Output the (X, Y) coordinate of the center of the cell containing the given text.  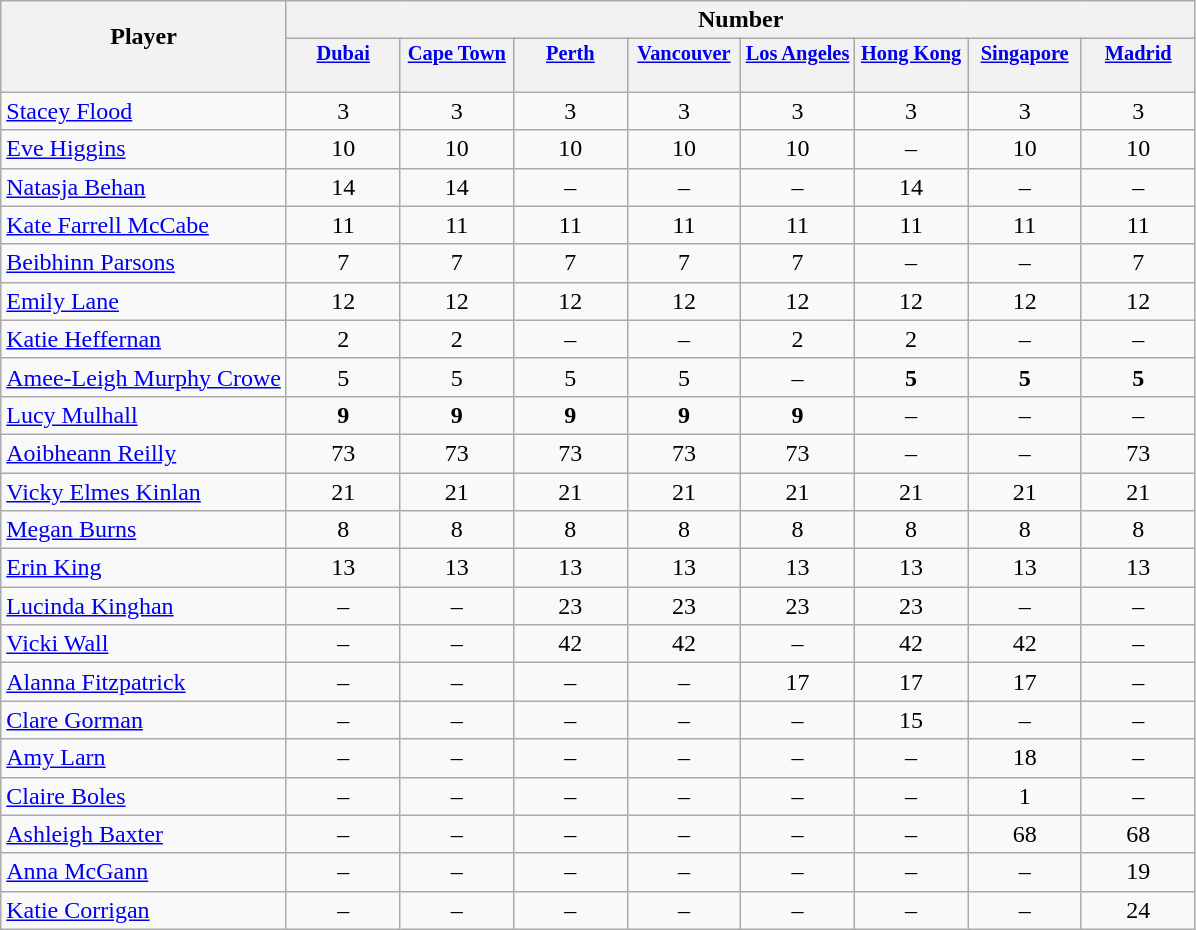
Anna McGann (144, 872)
Claire Boles (144, 796)
15 (911, 720)
Number (740, 20)
Erin King (144, 568)
Singapore (1025, 54)
Emily Lane (144, 301)
Dubai (343, 54)
Kate Farrell McCabe (144, 225)
Eve Higgins (144, 149)
Player (144, 36)
Clare Gorman (144, 720)
Madrid (1138, 54)
Beibhinn Parsons (144, 263)
Amy Larn (144, 758)
Lucy Mulhall (144, 415)
Hong Kong (911, 54)
Aoibheann Reilly (144, 453)
Alanna Fitzpatrick (144, 682)
Vancouver (684, 54)
Amee-Leigh Murphy Crowe (144, 377)
24 (1138, 910)
Natasja Behan (144, 187)
Vicky Elmes Kinlan (144, 491)
Perth (571, 54)
Cape Town (457, 54)
19 (1138, 872)
Katie Corrigan (144, 910)
18 (1025, 758)
Vicki Wall (144, 644)
Katie Heffernan (144, 339)
Los Angeles (798, 54)
1 (1025, 796)
Megan Burns (144, 530)
Lucinda Kinghan (144, 606)
Ashleigh Baxter (144, 834)
Stacey Flood (144, 111)
